Detect which cell encompasses the target text, then output its [x, y] center coordinate. 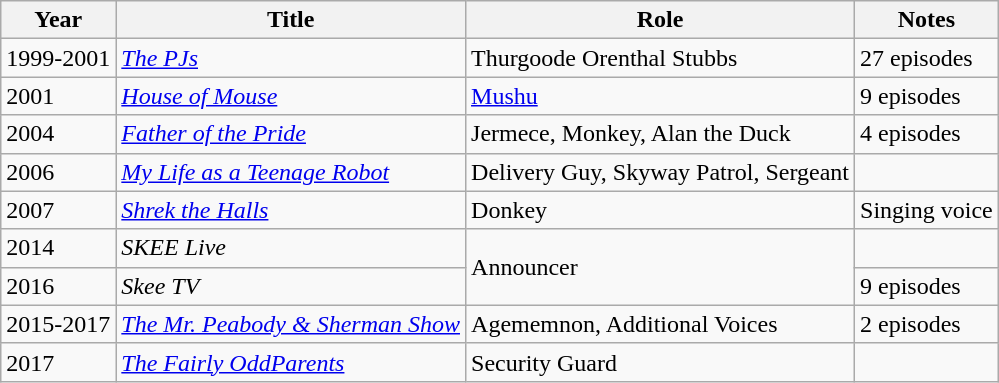
2006 [58, 172]
2017 [58, 362]
Notes [927, 20]
2015-2017 [58, 324]
2007 [58, 210]
Security Guard [660, 362]
Singing voice [927, 210]
Year [58, 20]
Father of the Pride [291, 134]
Mushu [660, 96]
My Life as a Teenage Robot [291, 172]
Agememnon, Additional Voices [660, 324]
House of Mouse [291, 96]
1999-2001 [58, 58]
The PJs [291, 58]
Skee TV [291, 286]
Donkey [660, 210]
The Mr. Peabody & Sherman Show [291, 324]
4 episodes [927, 134]
SKEE Live [291, 248]
Role [660, 20]
2016 [58, 286]
27 episodes [927, 58]
2004 [58, 134]
2 episodes [927, 324]
Delivery Guy, Skyway Patrol, Sergeant [660, 172]
Jermece, Monkey, Alan the Duck [660, 134]
Shrek the Halls [291, 210]
Title [291, 20]
Announcer [660, 267]
The Fairly OddParents [291, 362]
Thurgoode Orenthal Stubbs [660, 58]
2014 [58, 248]
2001 [58, 96]
